Search for the cell housing the specified text and yield its [X, Y] center coordinate. 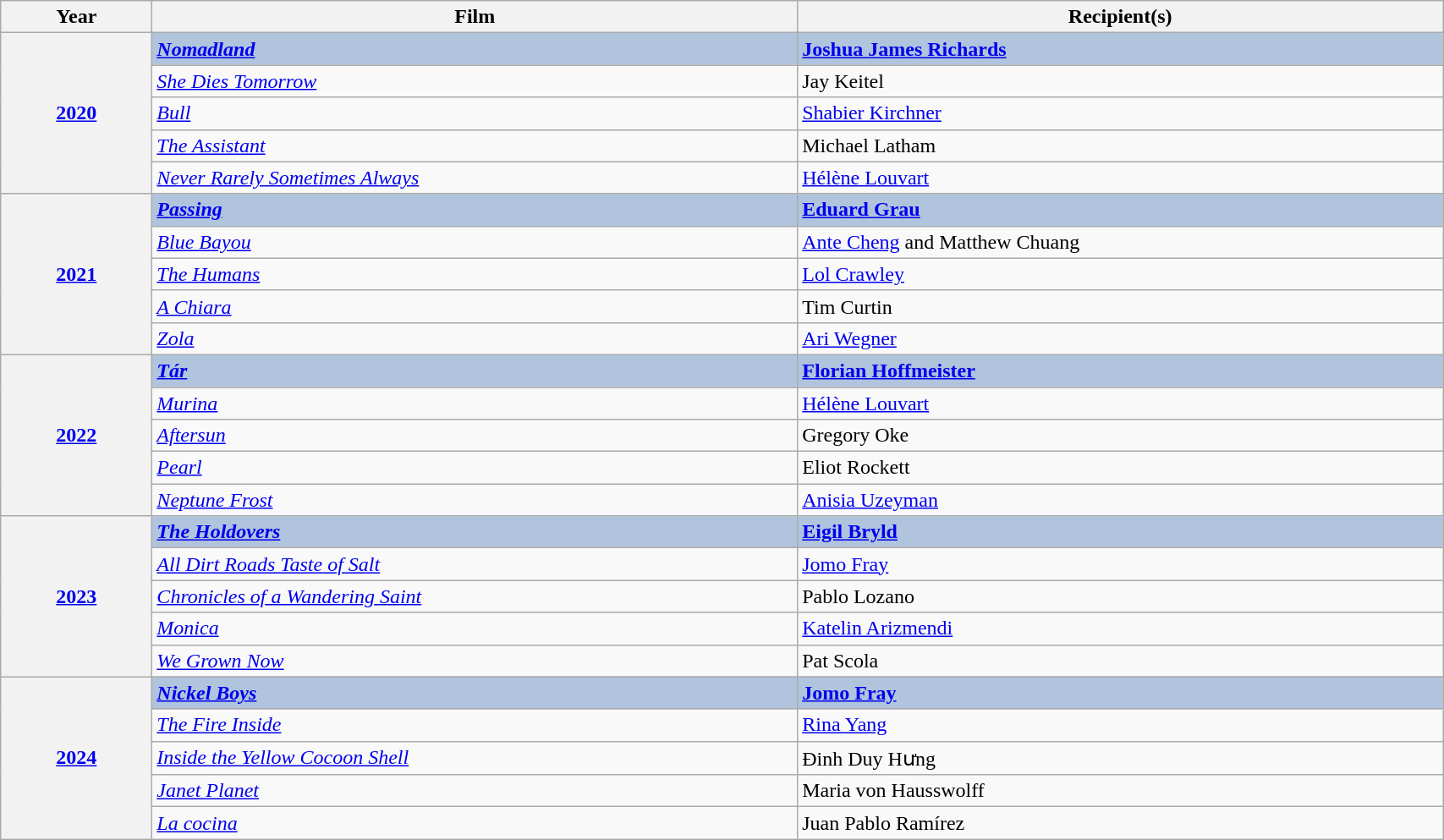
Ari Wegner [1120, 338]
Eigil Bryld [1120, 532]
Tim Curtin [1120, 306]
2023 [76, 596]
Blue Bayou [475, 242]
Eduard Grau [1120, 210]
Pablo Lozano [1120, 596]
We Grown Now [475, 661]
All Dirt Roads Taste of Salt [475, 564]
Inside the Yellow Cocoon Shell [475, 758]
Zola [475, 338]
Juan Pablo Ramírez [1120, 823]
Florian Hoffmeister [1120, 371]
Pearl [475, 468]
The Assistant [475, 145]
Nickel Boys [475, 693]
Pat Scola [1120, 661]
Murina [475, 404]
Monica [475, 629]
Bull [475, 113]
Never Rarely Sometimes Always [475, 178]
Janet Planet [475, 791]
The Humans [475, 274]
Maria von Hausswolff [1120, 791]
2022 [76, 435]
La cocina [475, 823]
Lol Crawley [1120, 274]
A Chiara [475, 306]
Shabier Kirchner [1120, 113]
Joshua James Richards [1120, 49]
Rina Yang [1120, 725]
2021 [76, 274]
2020 [76, 113]
Ante Cheng and Matthew Chuang [1120, 242]
Ðinh Duy Hưng [1120, 758]
Michael Latham [1120, 145]
Film [475, 17]
Recipient(s) [1120, 17]
Katelin Arizmendi [1120, 629]
She Dies Tomorrow [475, 81]
Anisia Uzeyman [1120, 500]
The Fire Inside [475, 725]
Nomadland [475, 49]
The Holdovers [475, 532]
Eliot Rockett [1120, 468]
2024 [76, 758]
Gregory Oke [1120, 436]
Passing [475, 210]
Chronicles of a Wandering Saint [475, 596]
Tár [475, 371]
Year [76, 17]
Neptune Frost [475, 500]
Aftersun [475, 436]
Jay Keitel [1120, 81]
